Scan for the cell matching the given text and deliver its (x, y) coordinate at center. 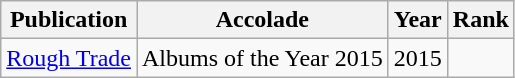
Year (418, 20)
Accolade (262, 20)
Rough Trade (69, 58)
Rank (480, 20)
2015 (418, 58)
Albums of the Year 2015 (262, 58)
Publication (69, 20)
